Locate the cell with the specified text and output its (x, y) center coordinate. 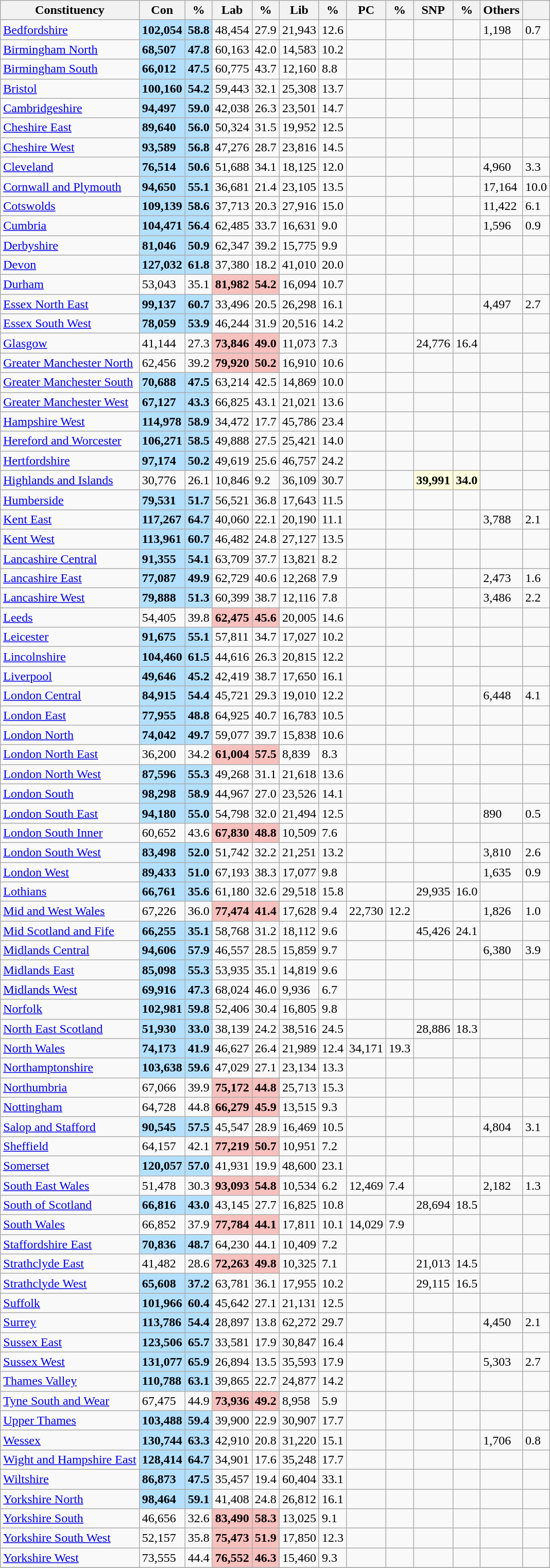
20,815 (299, 657)
22,730 (366, 911)
18.3 (467, 1029)
4,960 (502, 167)
11,422 (502, 206)
9.2 (266, 480)
74,173 (162, 1048)
26,812 (299, 1499)
51.7 (199, 500)
57.0 (199, 1166)
9.0 (333, 225)
73,846 (232, 343)
18,112 (299, 931)
114,978 (162, 421)
3,810 (502, 852)
46,244 (232, 324)
890 (502, 813)
76,514 (162, 167)
34,171 (366, 1048)
13,515 (299, 1107)
65.9 (199, 1362)
12.3 (333, 1538)
20.8 (266, 1440)
30.4 (266, 1009)
60,163 (232, 49)
18.5 (467, 1205)
31.9 (266, 324)
Lothians (70, 892)
0.7 (536, 30)
23.1 (333, 1166)
1.6 (536, 578)
128,414 (162, 1459)
79,531 (162, 500)
Midlands West (70, 990)
64,230 (232, 1244)
16.0 (467, 892)
London North West (70, 774)
28,694 (434, 1205)
50,324 (232, 128)
4,804 (502, 1126)
37,713 (232, 206)
27,127 (299, 539)
98,464 (162, 1499)
Birmingham North (70, 49)
4.1 (536, 696)
7.6 (333, 833)
37.2 (199, 1283)
46.0 (266, 990)
49.7 (199, 735)
6,448 (502, 696)
12,160 (299, 69)
SNP (434, 10)
19.3 (400, 1048)
63,709 (232, 558)
54.1 (199, 558)
70,688 (162, 382)
3,486 (502, 598)
76,552 (232, 1558)
36,200 (162, 754)
Sussex West (70, 1362)
37.9 (199, 1225)
7.4 (400, 1185)
72,263 (232, 1264)
13.7 (333, 89)
47.3 (199, 990)
36,109 (299, 480)
68,507 (162, 49)
18.2 (266, 265)
30,776 (162, 480)
75,473 (232, 1538)
123,506 (162, 1342)
130,744 (162, 1440)
94,497 (162, 108)
Suffolk (70, 1303)
39,900 (232, 1420)
53,935 (232, 970)
74,042 (162, 735)
10.1 (333, 1225)
26,298 (299, 304)
21,131 (299, 1303)
63.1 (199, 1381)
14.6 (333, 618)
Hertfordshire (70, 461)
25.6 (266, 461)
13.2 (333, 852)
58.6 (199, 206)
59,443 (232, 89)
85,098 (162, 970)
41.4 (266, 911)
46.3 (266, 1558)
102,054 (162, 30)
Wight and Hampshire East (70, 1459)
102,981 (162, 1009)
35.6 (199, 892)
17,628 (299, 911)
73,555 (162, 1558)
77,474 (232, 911)
62,485 (232, 225)
2.6 (536, 852)
8.3 (333, 754)
34.1 (266, 167)
30,907 (299, 1420)
22.7 (266, 1381)
Derbyshire (70, 245)
14,819 (299, 970)
Essex North East (70, 304)
66,255 (162, 931)
54,798 (232, 813)
4,497 (502, 304)
32.0 (266, 813)
39.9 (199, 1087)
12,469 (366, 1185)
45,426 (434, 931)
Cornwall and Plymouth (70, 186)
16,910 (299, 363)
9.9 (333, 245)
42.5 (266, 382)
6,380 (502, 950)
20,516 (299, 324)
75,172 (232, 1087)
16,783 (299, 715)
104,460 (162, 657)
110,788 (162, 1381)
London North (70, 735)
46,482 (232, 539)
89,433 (162, 872)
28,897 (232, 1323)
41,144 (162, 343)
Kent West (70, 539)
47,276 (232, 147)
16,094 (299, 285)
67,127 (162, 402)
15.0 (333, 206)
60.4 (199, 1303)
45,642 (232, 1303)
120,057 (162, 1166)
Nottingham (70, 1107)
52,157 (162, 1538)
65.7 (199, 1342)
Cumbria (70, 225)
9,936 (299, 990)
97,174 (162, 461)
Upper Thames (70, 1420)
Salop and Stafford (70, 1126)
15.3 (333, 1087)
20.3 (266, 206)
34,472 (232, 421)
16.5 (467, 1283)
21,251 (299, 852)
Leeds (70, 618)
101,966 (162, 1303)
39,865 (232, 1381)
12.6 (333, 30)
Bedfordshire (70, 30)
20.5 (266, 304)
Humberside (70, 500)
35,457 (232, 1479)
33,581 (232, 1342)
36,681 (232, 186)
15.8 (333, 892)
42.0 (266, 49)
52.0 (199, 852)
27.5 (266, 441)
Somerset (70, 1166)
14.1 (333, 794)
15,460 (299, 1558)
17,643 (299, 500)
26.1 (199, 480)
37.7 (266, 558)
Cheshire East (70, 128)
44,616 (232, 657)
16,805 (299, 1009)
0.5 (536, 813)
Cheshire West (70, 147)
21,943 (299, 30)
62,347 (232, 245)
51.0 (199, 872)
63,781 (232, 1283)
Birmingham South (70, 69)
61.5 (199, 657)
24,877 (299, 1381)
23,501 (299, 108)
58.8 (199, 30)
Yorkshire South (70, 1519)
50.7 (266, 1146)
47.8 (199, 49)
54,405 (162, 618)
83,490 (232, 1519)
49.0 (266, 343)
117,267 (162, 519)
91,355 (162, 558)
1,635 (502, 872)
59,077 (232, 735)
London South East (70, 813)
77,087 (162, 578)
19.9 (266, 1166)
84,915 (162, 696)
25,421 (299, 441)
Yorkshire South West (70, 1538)
17,164 (502, 186)
41,010 (299, 265)
Essex South West (70, 324)
8,958 (299, 1401)
5,303 (502, 1362)
109,139 (162, 206)
98,298 (162, 794)
77,219 (232, 1146)
79,888 (162, 598)
60,775 (232, 69)
9.4 (333, 911)
London Central (70, 696)
51,478 (162, 1185)
17,027 (299, 637)
Thames Valley (70, 1381)
58.5 (199, 441)
40.7 (266, 715)
1,826 (502, 911)
91,675 (162, 637)
34.0 (467, 480)
43,145 (232, 1205)
44.9 (199, 1401)
Sheffield (70, 1146)
2,473 (502, 578)
31.1 (266, 774)
104,471 (162, 225)
48,600 (299, 1166)
66,012 (162, 69)
9.1 (333, 1519)
67,226 (162, 911)
69,916 (162, 990)
43.6 (199, 833)
3.3 (536, 167)
17,850 (299, 1538)
17.6 (266, 1459)
Midlands Central (70, 950)
94,180 (162, 813)
28,886 (434, 1029)
58,768 (232, 931)
25,713 (299, 1087)
24.5 (333, 1029)
59.8 (199, 1009)
56.8 (199, 147)
12.0 (333, 167)
127,032 (162, 265)
53,043 (162, 285)
14,029 (366, 1225)
21,989 (299, 1048)
63,214 (232, 382)
16,631 (299, 225)
44,967 (232, 794)
Leicester (70, 637)
34.7 (266, 637)
London South (70, 794)
8.2 (333, 558)
60,404 (299, 1479)
81,046 (162, 245)
103,488 (162, 1420)
61,180 (232, 892)
Liverpool (70, 676)
Durham (70, 285)
10,534 (299, 1185)
23.4 (333, 421)
93,589 (162, 147)
17,650 (299, 676)
38.3 (266, 872)
10,951 (299, 1146)
51,688 (232, 167)
64,925 (232, 715)
Northumbria (70, 1087)
50.9 (199, 245)
26.4 (266, 1048)
14,869 (299, 382)
50.6 (199, 167)
10.8 (333, 1205)
Devon (70, 265)
46,757 (299, 461)
29,115 (434, 1283)
48,454 (232, 30)
51.3 (199, 598)
27.9 (266, 30)
51,742 (232, 852)
7.1 (333, 1264)
39,991 (434, 480)
51,930 (162, 1029)
Cambridgeshire (70, 108)
56.4 (199, 225)
11.5 (333, 500)
20,190 (299, 519)
17,077 (299, 872)
29.7 (333, 1323)
Mid and West Wales (70, 911)
49.2 (266, 1401)
41,931 (232, 1166)
63.3 (199, 1440)
67,193 (232, 872)
49.8 (266, 1264)
66,761 (162, 892)
Bristol (70, 89)
73,936 (232, 1401)
27.0 (266, 794)
London South West (70, 852)
90,545 (162, 1126)
39.8 (199, 618)
10.7 (333, 285)
29.3 (266, 696)
55.0 (199, 813)
43.7 (266, 69)
North Wales (70, 1048)
London North East (70, 754)
16,825 (299, 1205)
13.3 (333, 1068)
41,408 (232, 1499)
3.1 (536, 1126)
31,220 (299, 1440)
3,788 (502, 519)
23,105 (299, 186)
South of Scotland (70, 1205)
28.5 (266, 950)
Cotswolds (70, 206)
Cleveland (70, 167)
38,139 (232, 1029)
36.0 (199, 911)
58.3 (266, 1519)
30.3 (199, 1185)
81,982 (232, 285)
106,271 (162, 441)
23,526 (299, 794)
11.1 (333, 519)
57.9 (199, 950)
14,583 (299, 49)
13,025 (299, 1519)
10,325 (299, 1264)
34,901 (232, 1459)
20.0 (333, 265)
59.6 (199, 1068)
33.0 (199, 1029)
36.1 (266, 1283)
Lincolnshire (70, 657)
Northamptonshire (70, 1068)
Mid Scotland and Fife (70, 931)
1,706 (502, 1440)
62,272 (299, 1323)
21,021 (299, 402)
23,816 (299, 147)
12.4 (333, 1048)
37,380 (232, 265)
Yorkshire West (70, 1558)
45.2 (199, 676)
47,029 (232, 1068)
9.7 (333, 950)
PC (366, 10)
27,916 (299, 206)
27.7 (266, 1205)
62,729 (232, 578)
North East Scotland (70, 1029)
65,608 (162, 1283)
Yorkshire North (70, 1499)
Greater Manchester North (70, 363)
86,873 (162, 1479)
25,308 (299, 89)
45.9 (266, 1107)
Wiltshire (70, 1479)
35,593 (299, 1362)
87,596 (162, 774)
Hereford and Worcester (70, 441)
11,073 (299, 343)
24,776 (434, 343)
Lancashire Central (70, 558)
33.7 (266, 225)
53.9 (199, 324)
28.7 (266, 147)
64,728 (162, 1107)
60,399 (232, 598)
31.5 (266, 128)
18,125 (299, 167)
29,518 (299, 892)
3.9 (536, 950)
66,825 (232, 402)
35.8 (199, 1538)
5.9 (333, 1401)
Highlands and Islands (70, 480)
1,596 (502, 225)
42,038 (232, 108)
21,618 (299, 774)
6.2 (333, 1185)
Wessex (70, 1440)
79,920 (232, 363)
23,134 (299, 1068)
16,469 (299, 1126)
1.0 (536, 911)
31.2 (266, 931)
49,646 (162, 676)
43.0 (199, 1205)
South Wales (70, 1225)
57,811 (232, 637)
6.7 (333, 990)
42,910 (232, 1440)
42,419 (232, 676)
19.4 (266, 1479)
60,652 (162, 833)
17,955 (299, 1283)
Staffordshire East (70, 1244)
49,268 (232, 774)
6.1 (536, 206)
49,888 (232, 441)
43.3 (199, 402)
Kent East (70, 519)
27.3 (199, 343)
7.8 (333, 598)
66,816 (162, 1205)
4,450 (502, 1323)
7.3 (333, 343)
77,784 (232, 1225)
52,406 (232, 1009)
38,516 (299, 1029)
113,786 (162, 1323)
21.4 (266, 186)
49.9 (199, 578)
70,836 (162, 1244)
20,005 (299, 618)
45,721 (232, 696)
15,838 (299, 735)
Sussex East (70, 1342)
30.7 (333, 480)
Constituency (70, 10)
62,475 (232, 618)
London East (70, 715)
67,475 (162, 1401)
32.1 (266, 89)
45.6 (266, 618)
77,955 (162, 715)
London South Inner (70, 833)
Others (502, 10)
15,775 (299, 245)
Glasgow (70, 343)
66,279 (232, 1107)
56,521 (232, 500)
64,157 (162, 1146)
21,013 (434, 1264)
59.4 (199, 1420)
Surrey (70, 1323)
8.8 (333, 69)
43.1 (266, 402)
Strathclyde West (70, 1283)
68,024 (232, 990)
Lancashire West (70, 598)
40.6 (266, 578)
15.1 (333, 1440)
62,456 (162, 363)
Strathclyde East (70, 1264)
54.8 (266, 1185)
17,811 (299, 1225)
1,198 (502, 30)
15,859 (299, 950)
46,656 (162, 1519)
78,059 (162, 324)
Con (162, 10)
61,004 (232, 754)
39.7 (266, 735)
30,847 (299, 1342)
19,952 (299, 128)
Lib (299, 10)
13.8 (266, 1323)
45,786 (299, 421)
100,160 (162, 89)
131,077 (162, 1362)
36.8 (266, 500)
99,137 (162, 304)
28.6 (199, 1264)
Norfolk (70, 1009)
46,627 (232, 1048)
12,116 (299, 598)
2.2 (536, 598)
13,821 (299, 558)
Greater Manchester South (70, 382)
59.0 (199, 108)
94,650 (162, 186)
89,640 (162, 128)
Midlands East (70, 970)
Hampshire West (70, 421)
51.9 (266, 1538)
103,638 (162, 1068)
24.1 (467, 931)
33,496 (232, 304)
28.9 (266, 1126)
22.1 (266, 519)
1.3 (536, 1185)
26,894 (232, 1362)
44.4 (199, 1558)
19,010 (299, 696)
London West (70, 872)
34.2 (199, 754)
10,846 (232, 480)
67,066 (162, 1087)
66,852 (162, 1225)
41,482 (162, 1264)
2,182 (502, 1185)
10,409 (299, 1244)
32.2 (266, 852)
40,060 (232, 519)
48.7 (199, 1244)
49,619 (232, 461)
Greater Manchester West (70, 402)
South East Wales (70, 1185)
46,557 (232, 950)
41.9 (199, 1048)
10,509 (299, 833)
59.1 (199, 1499)
12,268 (299, 578)
42.1 (199, 1146)
35,248 (299, 1459)
21,494 (299, 813)
56.0 (199, 128)
14.0 (333, 441)
14.7 (333, 108)
61.8 (199, 265)
45,547 (232, 1126)
83,498 (162, 852)
8,839 (299, 754)
Tyne South and Wear (70, 1401)
94,606 (162, 950)
Lab (232, 10)
113,961 (162, 539)
33.1 (333, 1479)
22.9 (266, 1420)
29,935 (434, 892)
93,093 (232, 1185)
67,830 (232, 833)
0.8 (536, 1440)
Lancashire East (70, 578)
